Find where the given text appears and provide that cell's center as [X, Y] coordinate. 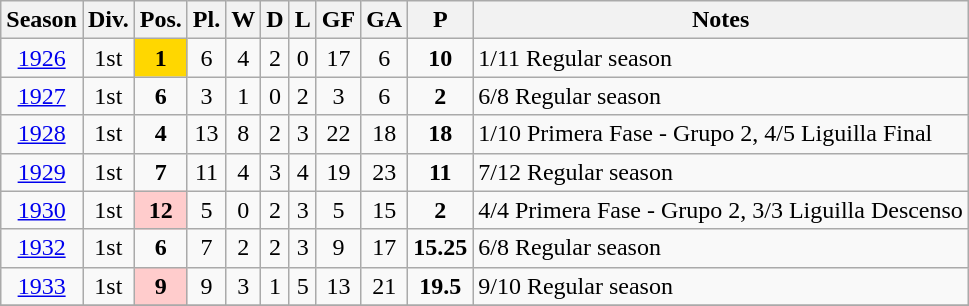
9/10 Regular season [721, 286]
22 [338, 134]
1932 [42, 248]
Pos. [160, 20]
GF [338, 20]
8 [244, 134]
1928 [42, 134]
Season [42, 20]
Notes [721, 20]
19.5 [440, 286]
Div. [108, 20]
1933 [42, 286]
21 [384, 286]
12 [160, 210]
D [275, 20]
15 [384, 210]
P [440, 20]
L [302, 20]
W [244, 20]
1/11 Regular season [721, 58]
1927 [42, 96]
19 [338, 172]
1/10 Primera Fase - Grupo 2, 4/5 Liguilla Final [721, 134]
1926 [42, 58]
23 [384, 172]
Pl. [206, 20]
1929 [42, 172]
GA [384, 20]
10 [440, 58]
15.25 [440, 248]
1930 [42, 210]
7/12 Regular season [721, 172]
4/4 Primera Fase - Grupo 2, 3/3 Liguilla Descenso [721, 210]
